Locate the cell with the specified text and output its (x, y) center coordinate. 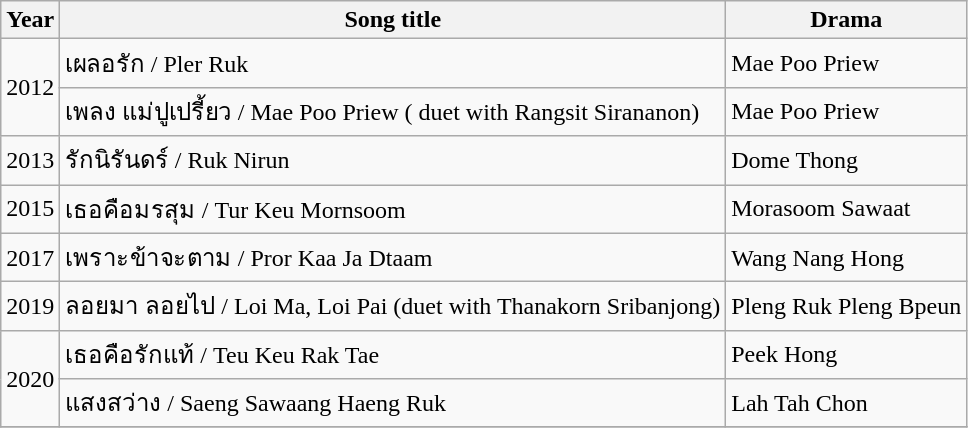
Pleng Ruk Pleng Bpeun (846, 306)
Wang Nang Hong (846, 258)
2020 (30, 378)
Drama (846, 20)
Song title (393, 20)
เธอคือรักแท้ / Teu Keu Rak Tae (393, 354)
Year (30, 20)
Morasoom Sawaat (846, 208)
ลอยมา ลอยไป / Loi Ma, Loi Pai (duet with Thanakorn Sribanjong) (393, 306)
Dome Thong (846, 160)
แสงสว่าง / Saeng Sawaang Haeng Ruk (393, 404)
2015 (30, 208)
2012 (30, 88)
เธอคือมรสุม / Tur Keu Mornsoom (393, 208)
2017 (30, 258)
เพลง แม่ปูเปรี้ยว / Mae Poo Priew ( duet with Rangsit Sirananon) (393, 112)
เผลอรัก / Pler Ruk (393, 64)
เพราะข้าจะตาม / Pror Kaa Ja Dtaam (393, 258)
2019 (30, 306)
Lah Tah Chon (846, 404)
2013 (30, 160)
รักนิรันดร์ / Ruk Nirun (393, 160)
Peek Hong (846, 354)
